Search for the cell housing the specified text and yield its (x, y) center coordinate. 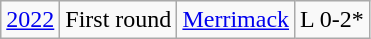
Merrimack (236, 20)
First round (118, 20)
L 0-2* (332, 20)
2022 (30, 20)
